Provide the [X, Y] coordinate of the cell's center where the given text is located.  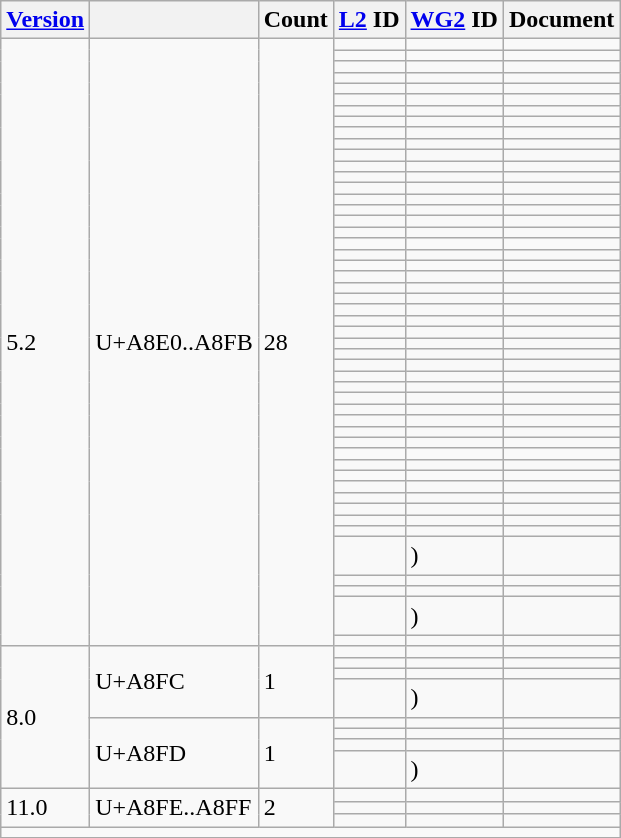
WG2 ID [454, 20]
2 [296, 807]
U+A8FE..A8FF [174, 807]
28 [296, 342]
11.0 [46, 807]
U+A8FD [174, 752]
L2 ID [369, 20]
U+A8E0..A8FB [174, 342]
Count [296, 20]
Document [561, 20]
Version [46, 20]
U+A8FC [174, 682]
5.2 [46, 342]
8.0 [46, 717]
